Scan for the cell matching the given text and deliver its (x, y) coordinate at center. 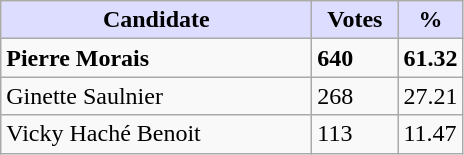
Candidate (156, 20)
Pierre Morais (156, 58)
Votes (355, 20)
Vicky Haché Benoit (156, 134)
113 (355, 134)
268 (355, 96)
% (430, 20)
Ginette Saulnier (156, 96)
640 (355, 58)
27.21 (430, 96)
11.47 (430, 134)
61.32 (430, 58)
